Determine the (x, y) coordinate at the center of the cell enclosing the given text.  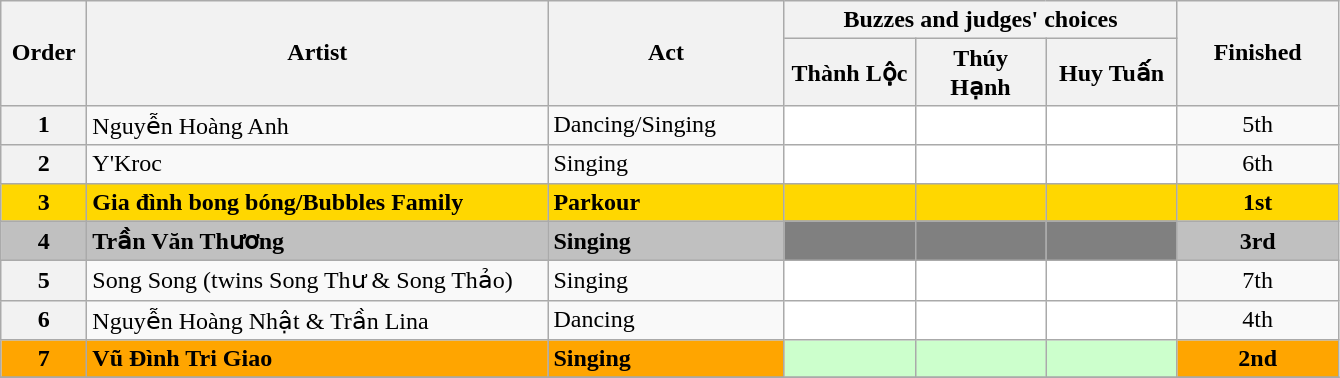
5 (44, 281)
Thành Lộc (850, 72)
Thúy Hạnh (980, 72)
Finished (1258, 54)
2 (44, 164)
Nguyễn Hoàng Nhật & Trần Lina (318, 320)
Song Song (twins Song Thư & Song Thảo) (318, 281)
1st (1258, 202)
6th (1258, 164)
3rd (1258, 241)
5th (1258, 125)
6 (44, 320)
Y'Kroc (318, 164)
Parkour (666, 202)
Nguyễn Hoàng Anh (318, 125)
Order (44, 54)
Act (666, 54)
Huy Tuấn (1112, 72)
Artist (318, 54)
2nd (1258, 359)
Gia đình bong bóng/Bubbles Family (318, 202)
3 (44, 202)
4th (1258, 320)
Dancing/Singing (666, 125)
4 (44, 241)
7 (44, 359)
Dancing (666, 320)
Buzzes and judges' choices (980, 20)
1 (44, 125)
Vũ Đình Tri Giao (318, 359)
Trần Văn Thương (318, 241)
7th (1258, 281)
